Extract the (x, y) coordinate from the center of the cell holding the provided text.  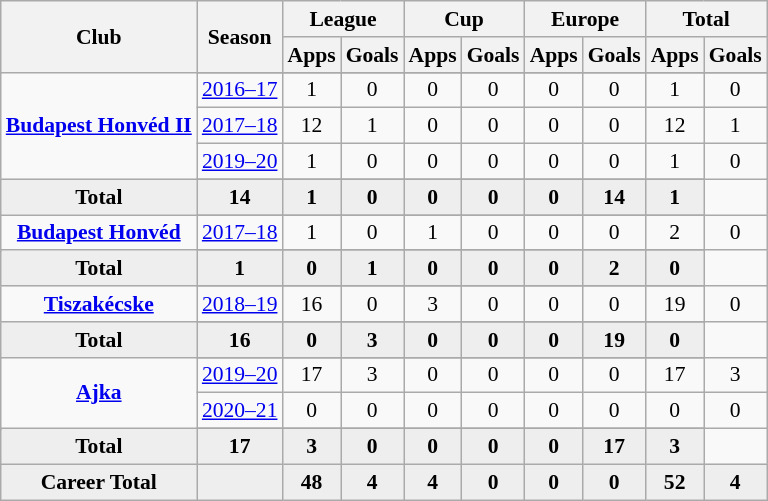
52 (675, 482)
2020–21 (240, 411)
2018–19 (240, 304)
48 (312, 482)
Budapest Honvéd (99, 233)
Europe (586, 19)
Club (99, 36)
Ajka (99, 392)
Season (240, 36)
Career Total (99, 482)
Budapest Honvéd II (99, 126)
2016–17 (240, 90)
League (344, 19)
Cup (464, 19)
Tiszakécske (99, 304)
